Pinpoint the cell where the given text exists, returning its (X, Y) midpoint coordinate. 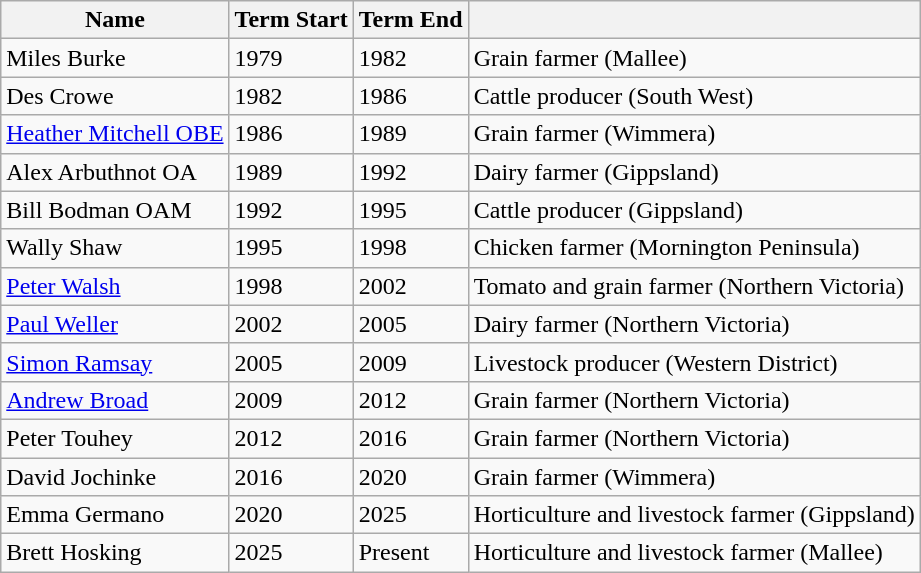
Alex Arbuthnot OA (115, 172)
Dairy farmer (Gippsland) (694, 172)
Present (410, 553)
Tomato and grain farmer (Northern Victoria) (694, 286)
Brett Hosking (115, 553)
Simon Ramsay (115, 362)
Peter Touhey (115, 438)
Wally Shaw (115, 248)
Chicken farmer (Mornington Peninsula) (694, 248)
Term Start (291, 20)
Bill Bodman OAM (115, 210)
David Jochinke (115, 477)
Peter Walsh (115, 286)
Horticulture and livestock farmer (Gippsland) (694, 515)
Heather Mitchell OBE (115, 134)
Grain farmer (Mallee) (694, 58)
Dairy farmer (Northern Victoria) (694, 324)
Cattle producer (Gippsland) (694, 210)
1979 (291, 58)
Term End (410, 20)
Horticulture and livestock farmer (Mallee) (694, 553)
Emma Germano (115, 515)
Name (115, 20)
Andrew Broad (115, 400)
Paul Weller (115, 324)
Livestock producer (Western District) (694, 362)
Miles Burke (115, 58)
Des Crowe (115, 96)
Cattle producer (South West) (694, 96)
